Identify which cell holds the provided text, then report its [x, y] central coordinate. 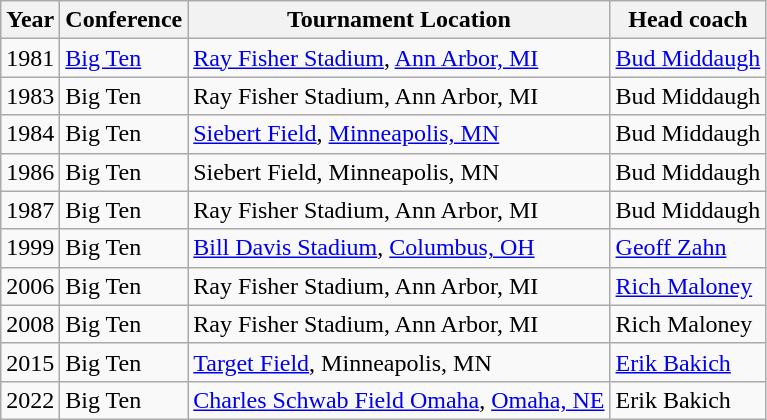
1987 [30, 210]
Head coach [688, 20]
2015 [30, 362]
Tournament Location [399, 20]
1999 [30, 248]
2006 [30, 286]
2022 [30, 400]
1984 [30, 134]
2008 [30, 324]
Charles Schwab Field Omaha, Omaha, NE [399, 400]
Year [30, 20]
Bill Davis Stadium, Columbus, OH [399, 248]
1986 [30, 172]
1981 [30, 58]
Conference [124, 20]
Geoff Zahn [688, 248]
Target Field, Minneapolis, MN [399, 362]
1983 [30, 96]
